Determine the (X, Y) coordinate at the center of the cell enclosing the given text.  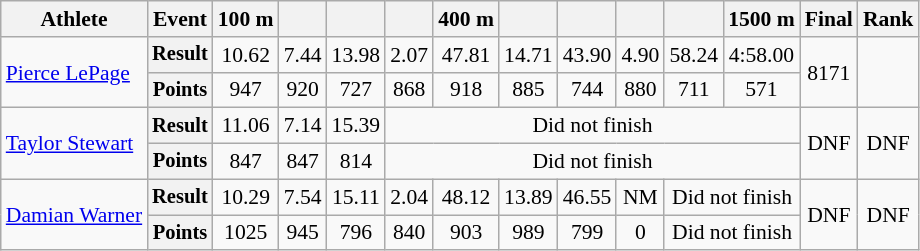
989 (528, 233)
Athlete (74, 19)
868 (409, 90)
880 (640, 90)
4.90 (640, 55)
1025 (246, 233)
Damian Warner (74, 214)
15.39 (356, 126)
100 m (246, 19)
903 (466, 233)
7.14 (303, 126)
Pierce LePage (74, 72)
947 (246, 90)
2.07 (409, 55)
8171 (829, 72)
15.11 (356, 197)
744 (588, 90)
NM (640, 197)
400 m (466, 19)
885 (528, 90)
0 (640, 233)
47.81 (466, 55)
13.98 (356, 55)
571 (762, 90)
10.62 (246, 55)
796 (356, 233)
799 (588, 233)
4:58.00 (762, 55)
10.29 (246, 197)
Taylor Stewart (74, 144)
7.44 (303, 55)
727 (356, 90)
840 (409, 233)
Final (829, 19)
814 (356, 162)
711 (694, 90)
1500 m (762, 19)
2.04 (409, 197)
58.24 (694, 55)
920 (303, 90)
Event (180, 19)
Rank (888, 19)
7.54 (303, 197)
48.12 (466, 197)
14.71 (528, 55)
11.06 (246, 126)
46.55 (588, 197)
43.90 (588, 55)
918 (466, 90)
945 (303, 233)
13.89 (528, 197)
